Extract the (x, y) coordinate from the center of the cell holding the provided text.  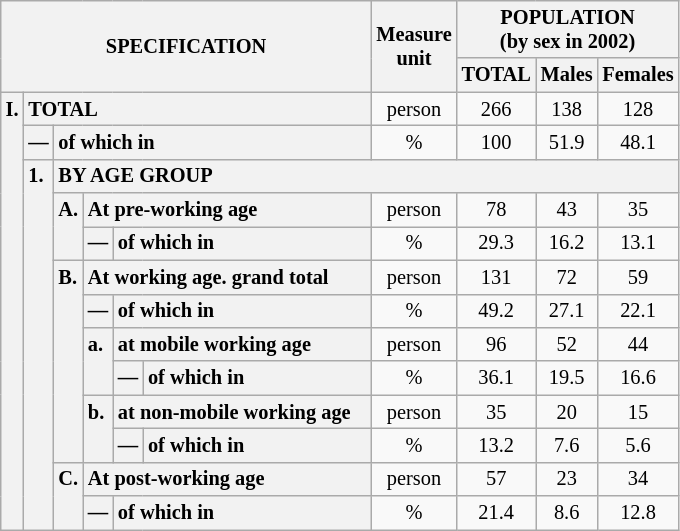
266 (496, 109)
Males (567, 75)
19.5 (567, 378)
B. (68, 361)
59 (638, 277)
27.1 (567, 311)
A. (68, 226)
8.6 (567, 513)
96 (496, 344)
78 (496, 210)
C. (68, 496)
at non-mobile working age (242, 412)
BY AGE GROUP (366, 176)
a. (98, 360)
51.9 (567, 142)
13.2 (496, 445)
72 (567, 277)
57 (496, 479)
29.3 (496, 243)
12.8 (638, 513)
at mobile working age (242, 344)
16.6 (638, 378)
5.6 (638, 445)
POPULATION (by sex in 2002) (568, 29)
SPECIFICATION (186, 46)
52 (567, 344)
36.1 (496, 378)
At pre-working age (227, 210)
49.2 (496, 311)
1. (38, 344)
128 (638, 109)
At working age. grand total (227, 277)
43 (567, 210)
131 (496, 277)
16.2 (567, 243)
23 (567, 479)
20 (567, 412)
b. (98, 428)
13.1 (638, 243)
Females (638, 75)
21.4 (496, 513)
I. (12, 311)
22.1 (638, 311)
At post-working age (227, 479)
138 (567, 109)
7.6 (567, 445)
44 (638, 344)
100 (496, 142)
15 (638, 412)
Measure unit (414, 46)
48.1 (638, 142)
34 (638, 479)
